Output the [X, Y] coordinate of the center of the cell containing the given text.  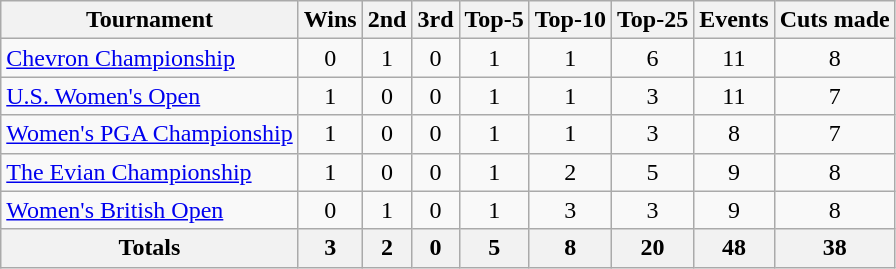
48 [734, 248]
Totals [150, 248]
Tournament [150, 20]
U.S. Women's Open [150, 96]
38 [834, 248]
Cuts made [834, 20]
3rd [436, 20]
Top-25 [652, 20]
2nd [387, 20]
Top-10 [570, 20]
6 [652, 58]
The Evian Championship [150, 172]
Chevron Championship [150, 58]
20 [652, 248]
Women's PGA Championship [150, 134]
Wins [330, 20]
Events [734, 20]
Women's British Open [150, 210]
Top-5 [494, 20]
